Output the [x, y] coordinate of the center of the cell containing the given text.  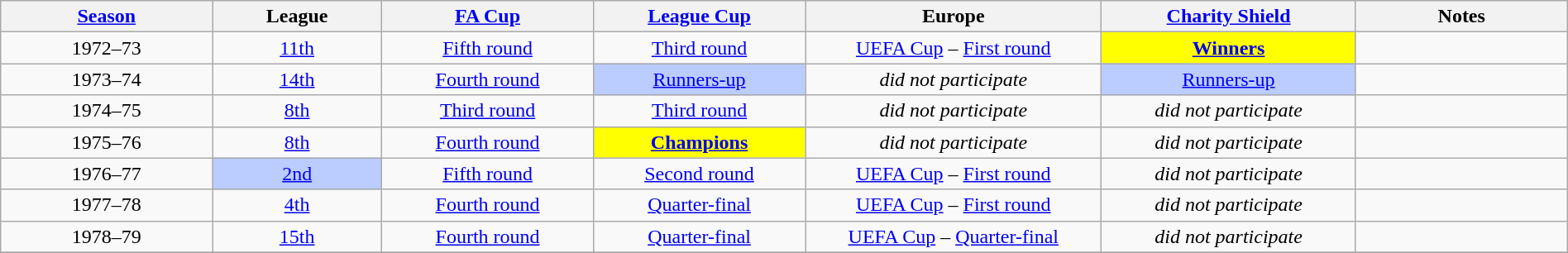
Winners [1229, 48]
FA Cup [488, 17]
1973–74 [107, 79]
1974–75 [107, 111]
Europe [954, 17]
Notes [1461, 17]
1976–77 [107, 174]
14th [298, 79]
Charity Shield [1229, 17]
15th [298, 236]
1972–73 [107, 48]
League Cup [700, 17]
1977–78 [107, 205]
Champions [700, 142]
Season [107, 17]
11th [298, 48]
Second round [700, 174]
League [298, 17]
1978–79 [107, 236]
1975–76 [107, 142]
4th [298, 205]
UEFA Cup – Quarter-final [954, 236]
2nd [298, 174]
